For the text-containing cell, return its midpoint in (X, Y) coordinate format. 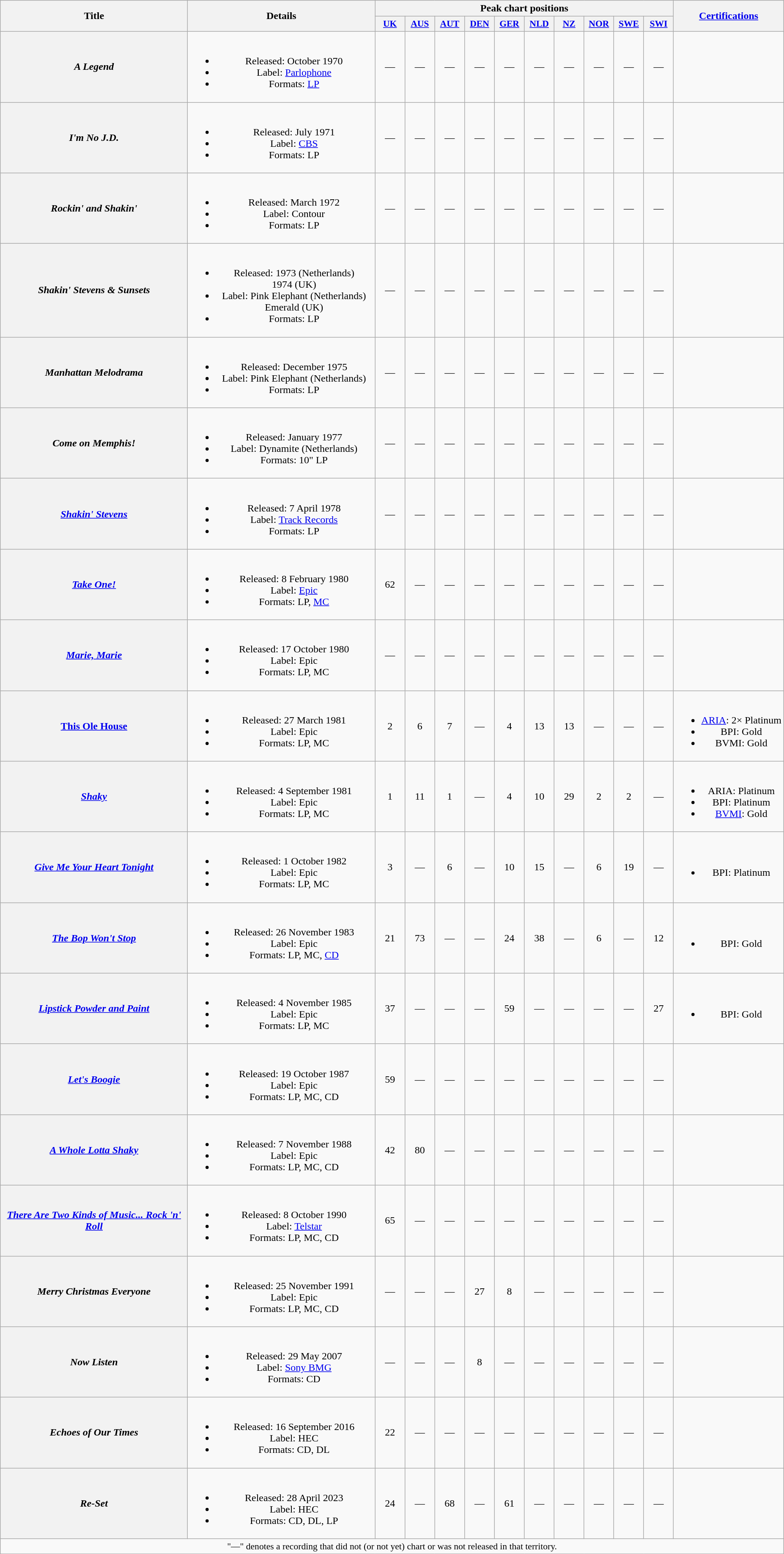
73 (419, 938)
DEN (480, 24)
ARIA: 2× PlatinumBPI: GoldBVMI: Gold (729, 726)
SWI (659, 24)
38 (540, 938)
Released: 7 November 1988Label: EpicFormats: LP, MC, CD (282, 1150)
21 (390, 938)
Released: December 1975Label: Pink Elephant (Netherlands)Formats: LP (282, 372)
Marie, Marie (94, 655)
3 (390, 867)
NOR (599, 24)
AUT (450, 24)
Released: 4 September 1981Label: EpicFormats: LP, MC (282, 796)
42 (390, 1150)
Title (94, 16)
19 (629, 867)
Released: 26 November 1983Label: EpicFormats: LP, MC, CD (282, 938)
NZ (569, 24)
29 (569, 796)
Now Listen (94, 1362)
Released: 8 February 1980Label: EpicFormats: LP, MC (282, 585)
ARIA: PlatinumBPI: PlatinumBVMI: Gold (729, 796)
Peak chart positions (524, 8)
Certifications (729, 16)
Released: 7 April 1978Label: Track RecordsFormats: LP (282, 514)
Released: 1973 (Netherlands)1974 (UK)Label: Pink Elephant (Netherlands)Emerald (UK)Formats: LP (282, 290)
12 (659, 938)
Take One! (94, 585)
UK (390, 24)
A Legend (94, 67)
Released: 29 May 2007Label: Sony BMGFormats: CD (282, 1362)
Come on Memphis! (94, 443)
37 (390, 1009)
22 (390, 1433)
"—" denotes a recording that did not (or not yet) chart or was not released in that territory. (392, 1546)
Shakin' Stevens (94, 514)
Let's Boogie (94, 1079)
SWE (629, 24)
Lipstick Powder and Paint (94, 1009)
A Whole Lotta Shaky (94, 1150)
Released: January 1977Label: Dynamite (Netherlands)Formats: 10" LP (282, 443)
Released: 17 October 1980Label: EpicFormats: LP, MC (282, 655)
15 (540, 867)
Released: 16 September 2016Label: HECFormats: CD, DL (282, 1433)
Released: 25 November 1991Label: EpicFormats: LP, MC, CD (282, 1291)
Shakin' Stevens & Sunsets (94, 290)
Released: 1 October 1982Label: EpicFormats: LP, MC (282, 867)
Give Me Your Heart Tonight (94, 867)
62 (390, 585)
Merry Christmas Everyone (94, 1291)
Re-Set (94, 1504)
Rockin' and Shakin' (94, 208)
Released: July 1971Label: CBSFormats: LP (282, 138)
Released: 27 March 1981Label: EpicFormats: LP, MC (282, 726)
I'm No J.D. (94, 138)
AUS (419, 24)
The Bop Won't Stop (94, 938)
Shaky (94, 796)
Released: 4 November 1985Label: EpicFormats: LP, MC (282, 1009)
80 (419, 1150)
NLD (540, 24)
There Are Two Kinds of Music... Rock 'n' Roll (94, 1220)
GER (509, 24)
7 (450, 726)
61 (509, 1504)
BPI: Platinum (729, 867)
This Ole House (94, 726)
11 (419, 796)
Released: 8 October 1990Label: TelstarFormats: LP, MC, CD (282, 1220)
Released: 28 April 2023Label: HECFormats: CD, DL, LP (282, 1504)
68 (450, 1504)
Released: October 1970Label: ParlophoneFormats: LP (282, 67)
Released: March 1972Label: ContourFormats: LP (282, 208)
Manhattan Melodrama (94, 372)
Echoes of Our Times (94, 1433)
65 (390, 1220)
Details (282, 16)
Released: 19 October 1987Label: EpicFormats: LP, MC, CD (282, 1079)
